Search for the cell housing the specified text and yield its [x, y] center coordinate. 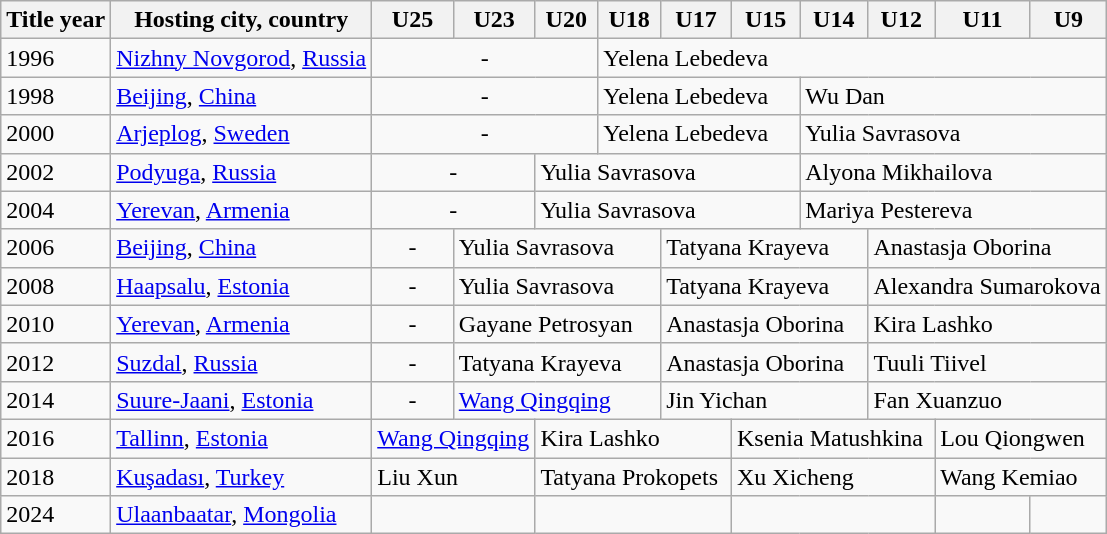
U17 [696, 20]
U18 [630, 20]
Lou Qiongwen [1021, 438]
Liu Xun [454, 477]
2018 [56, 477]
1998 [56, 96]
2004 [56, 210]
Arjeplog, Sweden [242, 134]
Ksenia Matushkina [832, 438]
Fan Xuanzuo [987, 400]
Suzdal, Russia [242, 362]
U12 [902, 20]
U25 [413, 20]
1996 [56, 58]
Wang Kemiao [1021, 477]
U15 [765, 20]
Wu Dan [954, 96]
2000 [56, 134]
2006 [56, 248]
Nizhny Novgorod, Russia [242, 58]
Hosting city, country [242, 20]
2014 [56, 400]
Ulaanbaatar, Mongolia [242, 515]
Tuuli Tiivel [987, 362]
U20 [566, 20]
Tatyana Prokopets [634, 477]
2024 [56, 515]
Suure-Jaani, Estonia [242, 400]
Xu Xicheng [832, 477]
2016 [56, 438]
U9 [1068, 20]
Kuşadası, Turkey [242, 477]
U11 [983, 20]
Haapsalu, Estonia [242, 286]
Gayane Petrosyan [556, 324]
2002 [56, 172]
U23 [494, 20]
Title year [56, 20]
Mariya Pestereva [954, 210]
Jin Yichan [764, 400]
2010 [56, 324]
Alyona Mikhailova [954, 172]
U14 [834, 20]
Alexandra Sumarokova [987, 286]
2008 [56, 286]
Podyuga, Russia [242, 172]
Tallinn, Estonia [242, 438]
2012 [56, 362]
